For the text-containing cell, return its midpoint in [X, Y] coordinate format. 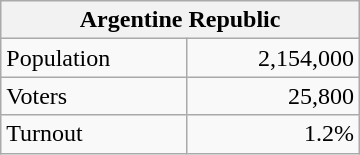
Turnout [94, 134]
Voters [94, 96]
1.2% [274, 134]
25,800 [274, 96]
Population [94, 58]
Argentine Republic [180, 20]
2,154,000 [274, 58]
